Find where the given text appears and provide that cell's center as [X, Y] coordinate. 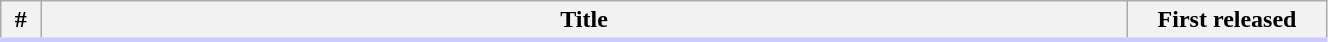
Title [584, 21]
# [21, 21]
First released [1228, 21]
